Find where the given text appears and provide that cell's center as (x, y) coordinate. 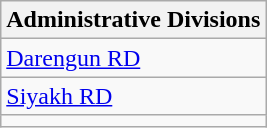
Siyakh RD (134, 96)
Administrative Divisions (134, 20)
Darengun RD (134, 58)
